Find where the given text appears and provide that cell's center as [x, y] coordinate. 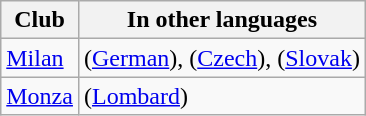
In other languages [222, 20]
Monza [40, 96]
Club [40, 20]
(Lombard) [222, 96]
(German), (Czech), (Slovak) [222, 58]
Milan [40, 58]
